Extract the (x, y) coordinate from the center of the cell holding the provided text.  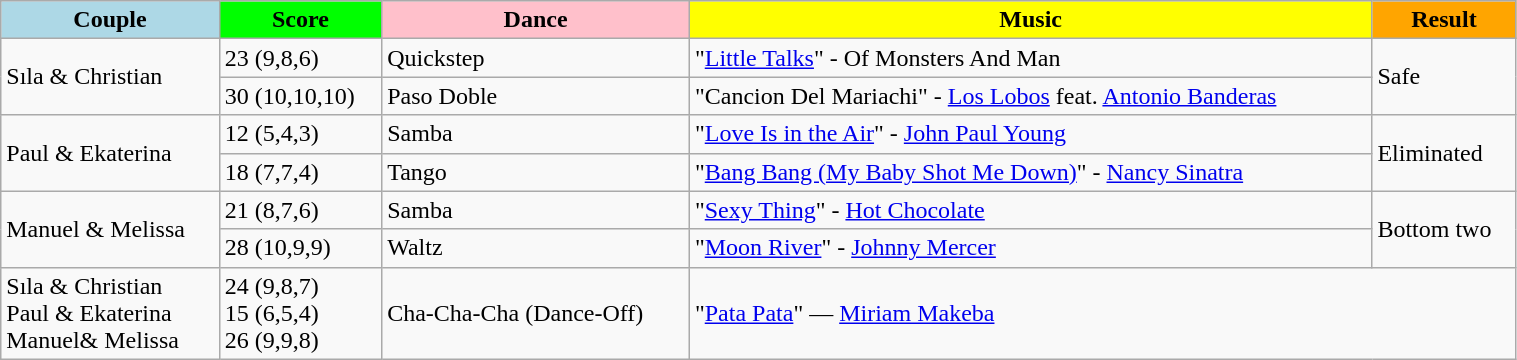
"Little Talks" - Of Monsters And Man (1030, 58)
28 (10,9,9) (300, 248)
"Pata Pata" — Miriam Makeba (1102, 313)
18 (7,7,4) (300, 172)
"Cancion Del Mariachi" - Los Lobos feat. Antonio Banderas (1030, 96)
Dance (536, 20)
Music (1030, 20)
21 (8,7,6) (300, 210)
Result (1444, 20)
Paso Doble (536, 96)
"Moon River" - Johnny Mercer (1030, 248)
Manuel & Melissa (110, 229)
24 (9,8,7)15 (6,5,4)26 (9,9,8) (300, 313)
Cha-Cha-Cha (Dance-Off) (536, 313)
23 (9,8,6) (300, 58)
"Bang Bang (My Baby Shot Me Down)" - Nancy Sinatra (1030, 172)
Tango (536, 172)
Eliminated (1444, 153)
Quickstep (536, 58)
Safe (1444, 77)
Sıla & Christian (110, 77)
12 (5,4,3) (300, 134)
Waltz (536, 248)
30 (10,10,10) (300, 96)
Bottom two (1444, 229)
"Love Is in the Air" - John Paul Young (1030, 134)
Couple (110, 20)
Sıla & Christian Paul & Ekaterina Manuel& Melissa (110, 313)
Score (300, 20)
Paul & Ekaterina (110, 153)
"Sexy Thing" - Hot Chocolate (1030, 210)
